Search for the cell housing the specified text and yield its [X, Y] center coordinate. 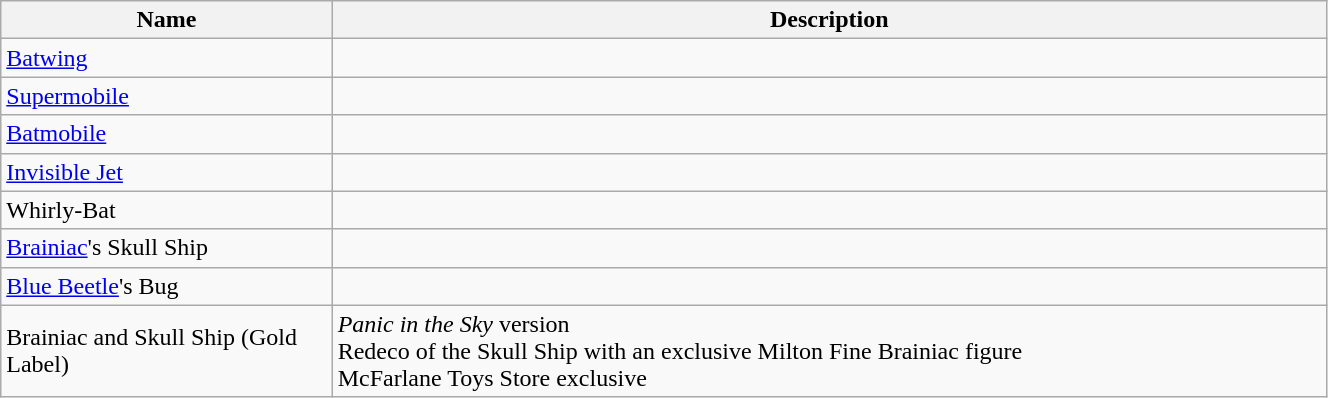
Whirly-Bat [166, 210]
Supermobile [166, 96]
Brainiac's Skull Ship [166, 248]
Description [829, 20]
Blue Beetle's Bug [166, 286]
Invisible Jet [166, 172]
Name [166, 20]
Batwing [166, 58]
Panic in the Sky versionRedeco of the Skull Ship with an exclusive Milton Fine Brainiac figureMcFarlane Toys Store exclusive [829, 351]
Batmobile [166, 134]
Brainiac and Skull Ship (Gold Label) [166, 351]
